Locate the cell with the specified text and output its [X, Y] center coordinate. 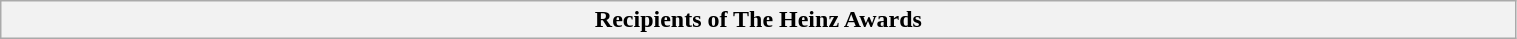
Recipients of The Heinz Awards [758, 20]
